From the cell containing the given text, extract its center point as [X, Y] coordinate. 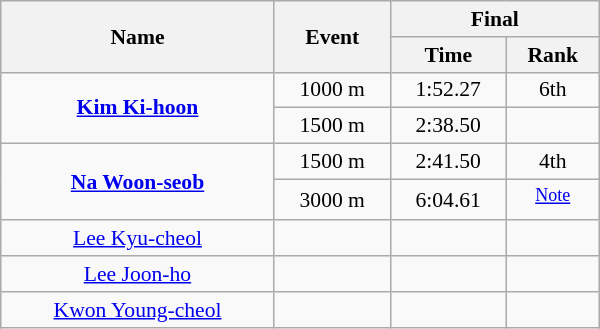
Kwon Young-cheol [138, 310]
Name [138, 36]
Kim Ki-hoon [138, 108]
2:41.50 [448, 162]
Lee Kyu-cheol [138, 239]
1:52.27 [448, 90]
Lee Joon-ho [138, 274]
Time [448, 55]
2:38.50 [448, 126]
1000 m [332, 90]
4th [552, 162]
Event [332, 36]
Note [552, 200]
Na Woon-seob [138, 182]
6:04.61 [448, 200]
3000 m [332, 200]
Final [494, 19]
6th [552, 90]
Rank [552, 55]
